From the cell containing the given text, extract its center point as [x, y] coordinate. 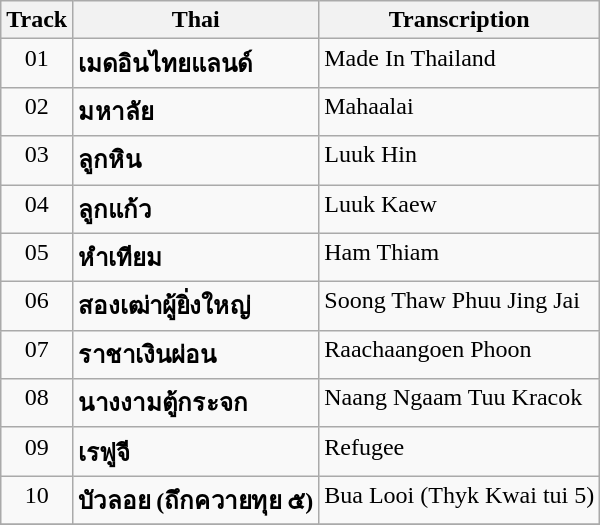
เมดอินไทยแลนด์ [196, 64]
Luuk Kaew [460, 208]
Bua Looi (Thyk Kwai tui 5) [460, 500]
ราชาเงินผ่อน [196, 354]
ลูกหิน [196, 160]
Refugee [460, 452]
บัวลอย (ถึกควายทุย ๕) [196, 500]
Raachaangoen Phoon [460, 354]
Transcription [460, 20]
Thai [196, 20]
06 [37, 306]
04 [37, 208]
Made In Thailand [460, 64]
นางงามตู้กระจก [196, 404]
Naang Ngaam Tuu Kracok [460, 404]
07 [37, 354]
มหาลัย [196, 112]
10 [37, 500]
สองเฒ่าผู้ยิ่งใหญ่ [196, 306]
เรฟูจี [196, 452]
08 [37, 404]
01 [37, 64]
Track [37, 20]
05 [37, 258]
หำเทียม [196, 258]
Soong Thaw Phuu Jing Jai [460, 306]
02 [37, 112]
Ham Thiam [460, 258]
Mahaalai [460, 112]
03 [37, 160]
09 [37, 452]
ลูกแก้ว [196, 208]
Luuk Hin [460, 160]
